Search for the cell housing the specified text and yield its [x, y] center coordinate. 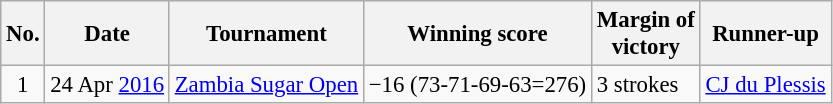
Winning score [477, 34]
1 [23, 85]
3 strokes [646, 85]
CJ du Plessis [766, 85]
−16 (73-71-69-63=276) [477, 85]
Date [107, 34]
Zambia Sugar Open [266, 85]
No. [23, 34]
24 Apr 2016 [107, 85]
Tournament [266, 34]
Runner-up [766, 34]
Margin ofvictory [646, 34]
